Provide the (X, Y) coordinate of the cell's center where the given text is located.  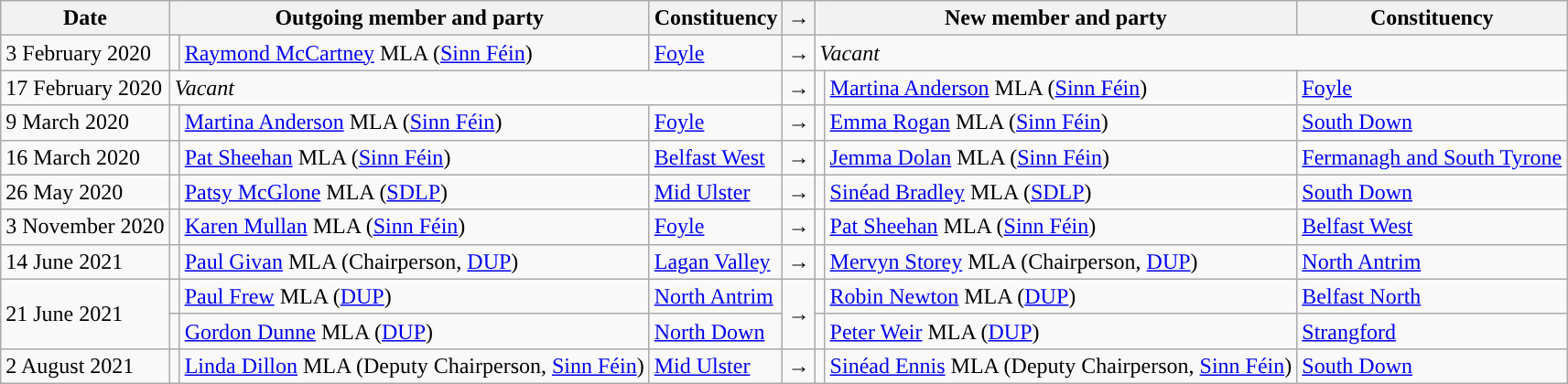
Fermanagh and South Tyrone (1432, 157)
16 March 2020 (85, 157)
Raymond McCartney MLA (Sinn Féin) (414, 53)
9 March 2020 (85, 123)
17 February 2020 (85, 88)
Patsy McGlone MLA (SDLP) (414, 192)
Lagan Valley (716, 261)
Peter Weir MLA (DUP) (1061, 331)
3 November 2020 (85, 227)
Paul Frew MLA (DUP) (414, 296)
Gordon Dunne MLA (DUP) (414, 331)
21 June 2021 (85, 314)
Sinéad Bradley MLA (SDLP) (1061, 192)
26 May 2020 (85, 192)
Belfast North (1432, 296)
New member and party (1056, 18)
Robin Newton MLA (DUP) (1061, 296)
Jemma Dolan MLA (Sinn Féin) (1061, 157)
Sinéad Ennis MLA (Deputy Chairperson, Sinn Féin) (1061, 366)
Karen Mullan MLA (Sinn Féin) (414, 227)
Mervyn Storey MLA (Chairperson, DUP) (1061, 261)
2 August 2021 (85, 366)
North Down (716, 331)
Date (85, 18)
Emma Rogan MLA (Sinn Féin) (1061, 123)
Paul Givan MLA (Chairperson, DUP) (414, 261)
Outgoing member and party (409, 18)
Linda Dillon MLA (Deputy Chairperson, Sinn Féin) (414, 366)
3 February 2020 (85, 53)
14 June 2021 (85, 261)
Strangford (1432, 331)
